Extract the [x, y] coordinate from the center of the cell holding the provided text.  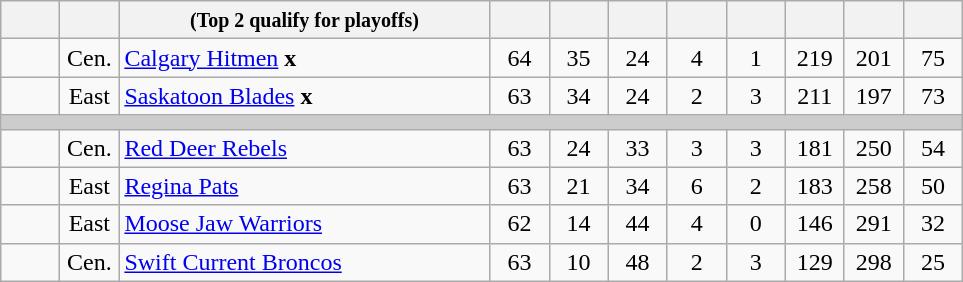
Calgary Hitmen x [304, 58]
48 [638, 262]
35 [578, 58]
Swift Current Broncos [304, 262]
258 [874, 186]
211 [814, 96]
197 [874, 96]
Red Deer Rebels [304, 148]
64 [520, 58]
21 [578, 186]
14 [578, 224]
Moose Jaw Warriors [304, 224]
181 [814, 148]
54 [932, 148]
33 [638, 148]
6 [696, 186]
1 [756, 58]
50 [932, 186]
Saskatoon Blades x [304, 96]
(Top 2 qualify for playoffs) [304, 20]
25 [932, 262]
73 [932, 96]
146 [814, 224]
62 [520, 224]
183 [814, 186]
298 [874, 262]
250 [874, 148]
219 [814, 58]
10 [578, 262]
201 [874, 58]
291 [874, 224]
32 [932, 224]
129 [814, 262]
Regina Pats [304, 186]
75 [932, 58]
44 [638, 224]
0 [756, 224]
